Return [X, Y] of the center of cell containing provided text 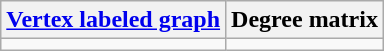
Vertex labeled graph [114, 20]
Degree matrix [305, 20]
